Provide the (x, y) coordinate of the cell's center where the given text is located.  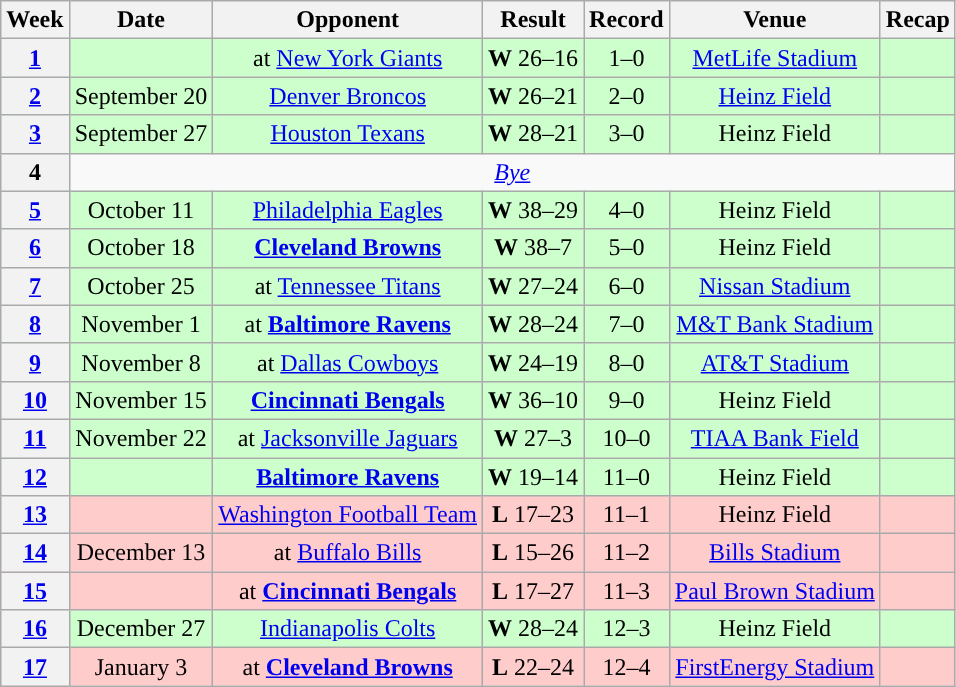
at Tennessee Titans (348, 286)
W 27–3 (532, 438)
L 22–24 (532, 667)
15 (35, 591)
17 (35, 667)
FirstEnergy Stadium (774, 667)
Washington Football Team (348, 515)
12 (35, 477)
Date (141, 20)
January 3 (141, 667)
14 (35, 553)
12–3 (627, 629)
TIAA Bank Field (774, 438)
Cleveland Browns (348, 248)
Indianapolis Colts (348, 629)
November 22 (141, 438)
November 1 (141, 324)
10 (35, 400)
W 24–19 (532, 362)
2–0 (627, 96)
W 28–21 (532, 134)
at Jacksonville Jaguars (348, 438)
October 11 (141, 210)
Bills Stadium (774, 553)
W 36–10 (532, 400)
October 25 (141, 286)
5–0 (627, 248)
October 18 (141, 248)
November 15 (141, 400)
3 (35, 134)
W 38–7 (532, 248)
12–4 (627, 667)
13 (35, 515)
Record (627, 20)
at Cleveland Browns (348, 667)
at Baltimore Ravens (348, 324)
Bye (512, 172)
Nissan Stadium (774, 286)
W 27–24 (532, 286)
6 (35, 248)
W 26–16 (532, 58)
Houston Texans (348, 134)
7 (35, 286)
1–0 (627, 58)
10–0 (627, 438)
Opponent (348, 20)
2 (35, 96)
Recap (918, 20)
9–0 (627, 400)
Result (532, 20)
L 15–26 (532, 553)
November 8 (141, 362)
Denver Broncos (348, 96)
Cincinnati Bengals (348, 400)
September 27 (141, 134)
16 (35, 629)
Week (35, 20)
at Dallas Cowboys (348, 362)
11–3 (627, 591)
Venue (774, 20)
September 20 (141, 96)
MetLife Stadium (774, 58)
L 17–27 (532, 591)
W 38–29 (532, 210)
December 13 (141, 553)
1 (35, 58)
W 19–14 (532, 477)
4 (35, 172)
at Cincinnati Bengals (348, 591)
11–1 (627, 515)
3–0 (627, 134)
5 (35, 210)
11–2 (627, 553)
8 (35, 324)
7–0 (627, 324)
11 (35, 438)
4–0 (627, 210)
M&T Bank Stadium (774, 324)
at Buffalo Bills (348, 553)
11–0 (627, 477)
Philadelphia Eagles (348, 210)
9 (35, 362)
8–0 (627, 362)
6–0 (627, 286)
W 26–21 (532, 96)
Baltimore Ravens (348, 477)
L 17–23 (532, 515)
Paul Brown Stadium (774, 591)
December 27 (141, 629)
AT&T Stadium (774, 362)
at New York Giants (348, 58)
